Provide the (x, y) coordinate of the cell's center where the given text is located.  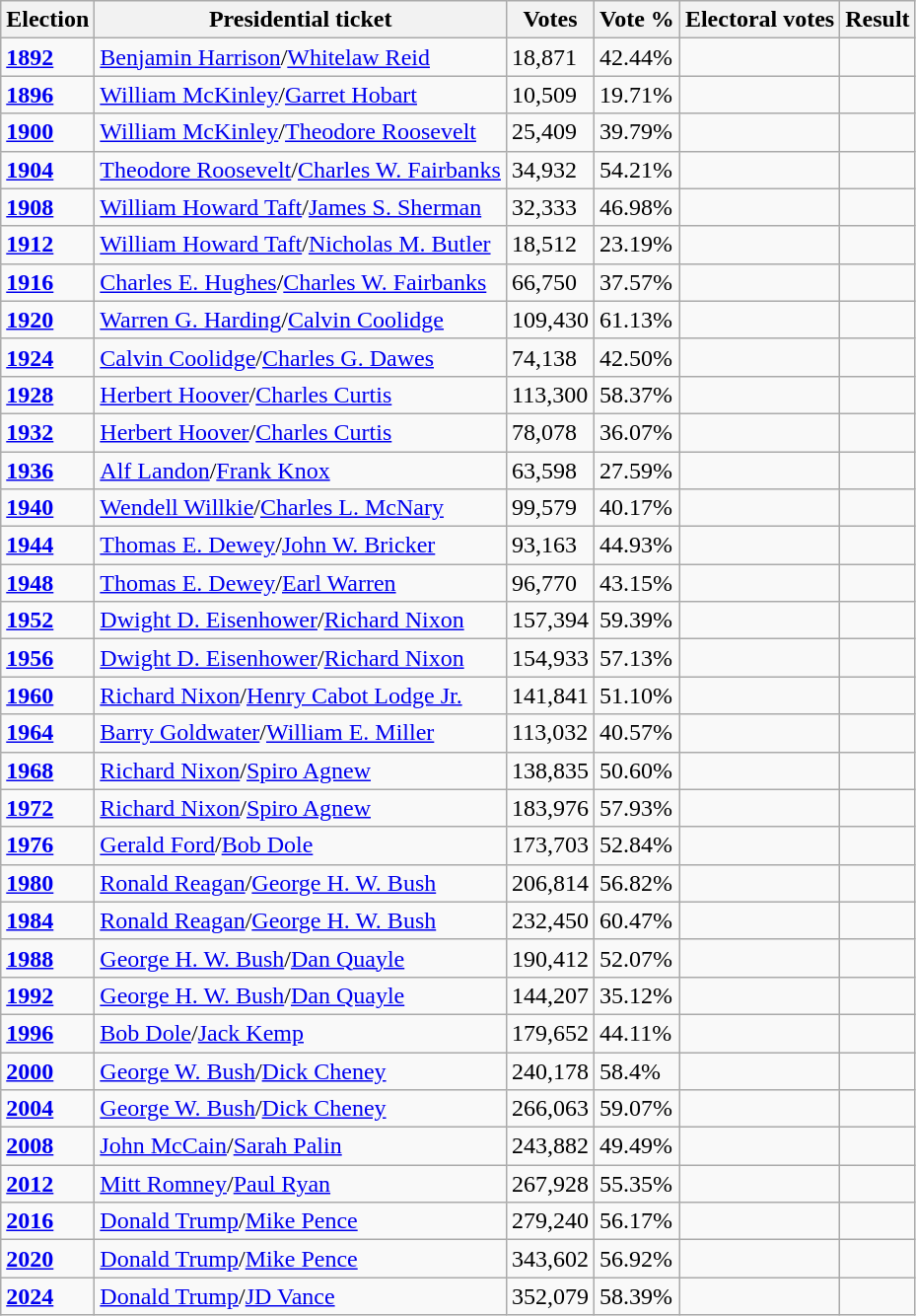
1988 (47, 958)
179,652 (550, 1033)
138,835 (550, 770)
40.57% (637, 733)
44.93% (637, 546)
Donald Trump/JD Vance (301, 1296)
2012 (47, 1184)
173,703 (550, 845)
William Howard Taft/Nicholas M. Butler (301, 245)
34,932 (550, 170)
William Howard Taft/James S. Sherman (301, 207)
2020 (47, 1259)
Thomas E. Dewey/John W. Bricker (301, 546)
1948 (47, 583)
2024 (47, 1296)
352,079 (550, 1296)
2000 (47, 1070)
Gerald Ford/Bob Dole (301, 845)
42.44% (637, 57)
144,207 (550, 995)
36.07% (637, 432)
58.4% (637, 1070)
1992 (47, 995)
1968 (47, 770)
Electoral votes (759, 20)
267,928 (550, 1184)
49.49% (637, 1146)
Benjamin Harrison/Whitelaw Reid (301, 57)
John McCain/Sarah Palin (301, 1146)
Votes (550, 20)
60.47% (637, 920)
99,579 (550, 508)
Mitt Romney/Paul Ryan (301, 1184)
1936 (47, 471)
96,770 (550, 583)
40.17% (637, 508)
1896 (47, 95)
157,394 (550, 621)
Bob Dole/Jack Kemp (301, 1033)
Election (47, 20)
2004 (47, 1109)
343,602 (550, 1259)
1908 (47, 207)
18,512 (550, 245)
279,240 (550, 1221)
240,178 (550, 1070)
18,871 (550, 57)
10,509 (550, 95)
93,163 (550, 546)
Presidential ticket (301, 20)
109,430 (550, 320)
William McKinley/Theodore Roosevelt (301, 132)
1980 (47, 883)
Charles E. Hughes/Charles W. Fairbanks (301, 282)
190,412 (550, 958)
William McKinley/Garret Hobart (301, 95)
Result (878, 20)
35.12% (637, 995)
56.17% (637, 1221)
1932 (47, 432)
74,138 (550, 357)
57.93% (637, 808)
Vote % (637, 20)
1900 (47, 132)
232,450 (550, 920)
44.11% (637, 1033)
1952 (47, 621)
Warren G. Harding/Calvin Coolidge (301, 320)
56.92% (637, 1259)
58.37% (637, 395)
Calvin Coolidge/Charles G. Dawes (301, 357)
32,333 (550, 207)
58.39% (637, 1296)
Alf Landon/Frank Knox (301, 471)
1940 (47, 508)
43.15% (637, 583)
1904 (47, 170)
2008 (47, 1146)
113,300 (550, 395)
54.21% (637, 170)
25,409 (550, 132)
63,598 (550, 471)
55.35% (637, 1184)
42.50% (637, 357)
1916 (47, 282)
1920 (47, 320)
78,078 (550, 432)
Wendell Willkie/Charles L. McNary (301, 508)
Thomas E. Dewey/Earl Warren (301, 583)
2016 (47, 1221)
51.10% (637, 695)
1956 (47, 658)
Barry Goldwater/William E. Miller (301, 733)
52.07% (637, 958)
61.13% (637, 320)
56.82% (637, 883)
1928 (47, 395)
19.71% (637, 95)
1892 (47, 57)
243,882 (550, 1146)
59.39% (637, 621)
23.19% (637, 245)
141,841 (550, 695)
1972 (47, 808)
1984 (47, 920)
57.13% (637, 658)
183,976 (550, 808)
1912 (47, 245)
1996 (47, 1033)
266,063 (550, 1109)
Theodore Roosevelt/Charles W. Fairbanks (301, 170)
46.98% (637, 207)
59.07% (637, 1109)
27.59% (637, 471)
1944 (47, 546)
Richard Nixon/Henry Cabot Lodge Jr. (301, 695)
1964 (47, 733)
1924 (47, 357)
66,750 (550, 282)
206,814 (550, 883)
39.79% (637, 132)
52.84% (637, 845)
1976 (47, 845)
154,933 (550, 658)
1960 (47, 695)
50.60% (637, 770)
113,032 (550, 733)
37.57% (637, 282)
